Extract the (X, Y) coordinate from the center of the cell holding the provided text.  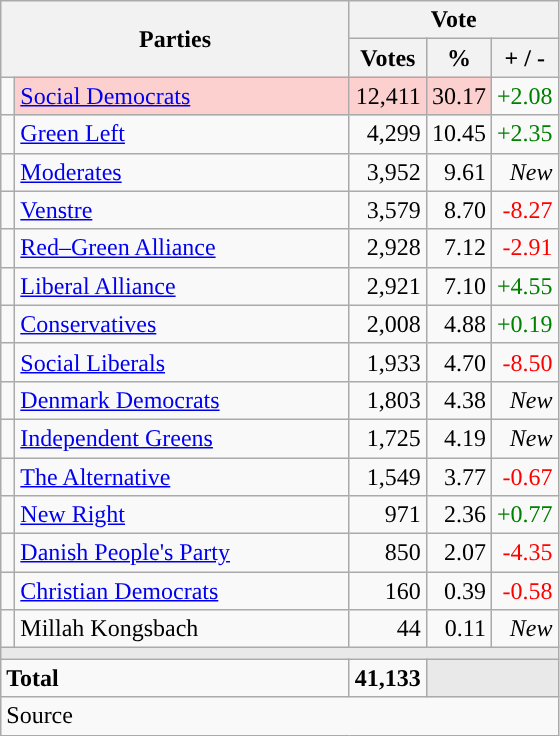
Parties (176, 39)
-0.58 (524, 591)
+2.35 (524, 134)
The Alternative (182, 477)
Vote (454, 20)
971 (388, 515)
+0.77 (524, 515)
4.70 (458, 362)
+2.08 (524, 96)
-0.67 (524, 477)
1,725 (388, 438)
1,549 (388, 477)
-8.50 (524, 362)
-2.91 (524, 248)
+ / - (524, 58)
9.61 (458, 172)
3,579 (388, 210)
4,299 (388, 134)
-4.35 (524, 553)
+4.55 (524, 286)
Red–Green Alliance (182, 248)
+0.19 (524, 324)
4.19 (458, 438)
Venstre (182, 210)
30.17 (458, 96)
41,133 (388, 678)
2,928 (388, 248)
3.77 (458, 477)
2,008 (388, 324)
10.45 (458, 134)
Christian Democrats (182, 591)
160 (388, 591)
1,803 (388, 400)
0.39 (458, 591)
Liberal Alliance (182, 286)
Millah Kongsbach (182, 629)
Moderates (182, 172)
Source (280, 716)
Total (176, 678)
1,933 (388, 362)
8.70 (458, 210)
4.38 (458, 400)
Social Democrats (182, 96)
2.07 (458, 553)
Social Liberals (182, 362)
Green Left (182, 134)
New Right (182, 515)
% (458, 58)
Votes (388, 58)
Danish People's Party (182, 553)
2,921 (388, 286)
Conservatives (182, 324)
7.10 (458, 286)
850 (388, 553)
4.88 (458, 324)
2.36 (458, 515)
3,952 (388, 172)
7.12 (458, 248)
0.11 (458, 629)
Denmark Democrats (182, 400)
12,411 (388, 96)
Independent Greens (182, 438)
-8.27 (524, 210)
44 (388, 629)
